Search for the cell housing the specified text and yield its (X, Y) center coordinate. 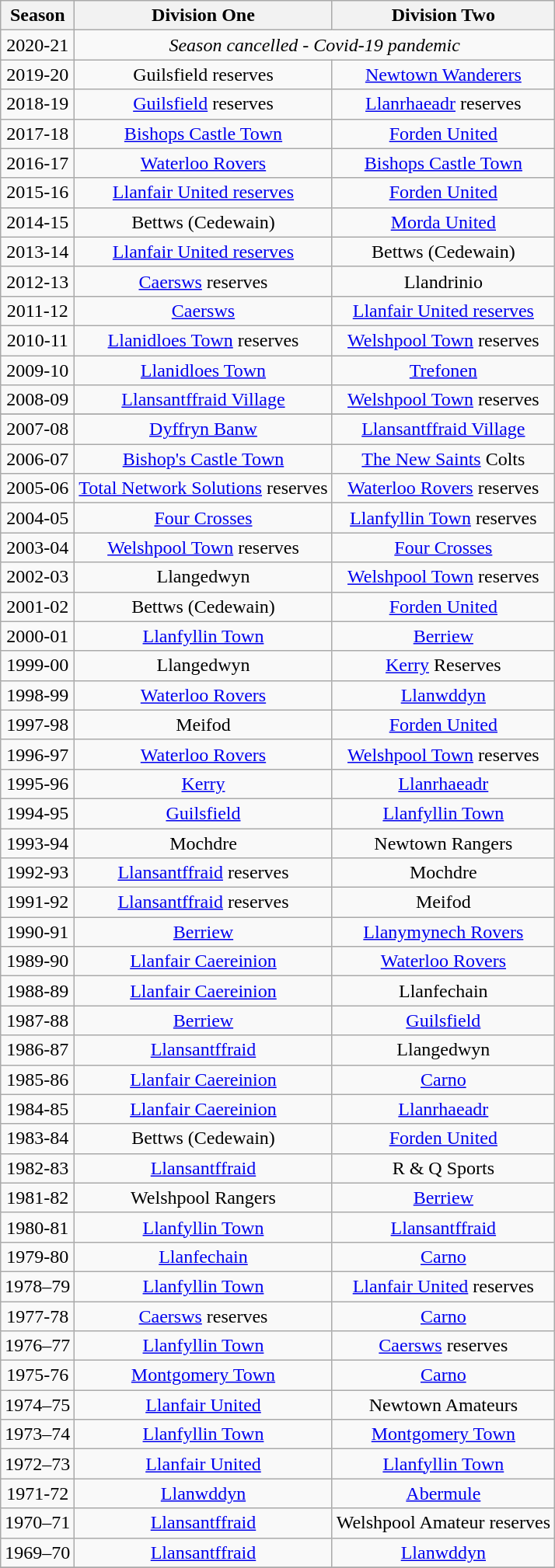
1990-91 (37, 932)
1978–79 (37, 1286)
1995-96 (37, 784)
1988-89 (37, 991)
2019-20 (37, 75)
Season cancelled - Covid-19 pandemic (315, 45)
1985-86 (37, 1080)
Welshpool Rangers (204, 1198)
Caersws (204, 311)
1969–70 (37, 1552)
1981-82 (37, 1198)
1970–71 (37, 1523)
2004-05 (37, 518)
2009-10 (37, 370)
2003-04 (37, 548)
Total Network Solutions reserves (204, 488)
Division One (204, 16)
1992-93 (37, 873)
Morda United (443, 222)
Llanidloes Town (204, 370)
1991-92 (37, 902)
Division Two (443, 16)
1975-76 (37, 1375)
1999-00 (37, 666)
Llanymynech Rovers (443, 932)
2001-02 (37, 607)
Welshpool Amateur reserves (443, 1523)
2012-13 (37, 281)
2018-19 (37, 104)
1971-72 (37, 1493)
1974–75 (37, 1405)
Newtown Wanderers (443, 75)
Dyffryn Banw (204, 429)
1979-80 (37, 1257)
Season (37, 16)
2015-16 (37, 193)
2011-12 (37, 311)
Llandrinio (443, 281)
Kerry (204, 784)
1973–74 (37, 1434)
Trefonen (443, 370)
R & Q Sports (443, 1168)
2008-09 (37, 400)
2020-21 (37, 45)
Llanfyllin Town reserves (443, 518)
1972–73 (37, 1464)
Llanidloes Town reserves (204, 340)
1987-88 (37, 1020)
Kerry Reserves (443, 666)
1994-95 (37, 813)
2002-03 (37, 577)
1984-85 (37, 1109)
The New Saints Colts (443, 459)
1997-98 (37, 725)
1982-83 (37, 1168)
Newtown Rangers (443, 843)
Newtown Amateurs (443, 1405)
1980-81 (37, 1227)
2013-14 (37, 252)
Waterloo Rovers reserves (443, 488)
Abermule (443, 1493)
2014-15 (37, 222)
1983-84 (37, 1139)
Llanrhaeadr reserves (443, 104)
1986-87 (37, 1050)
1998-99 (37, 695)
1989-90 (37, 961)
2005-06 (37, 488)
Bishop's Castle Town (204, 459)
1993-94 (37, 843)
2007-08 (37, 429)
2017-18 (37, 134)
2006-07 (37, 459)
1977-78 (37, 1316)
2010-11 (37, 340)
2016-17 (37, 163)
2000-01 (37, 636)
1996-97 (37, 754)
1976–77 (37, 1346)
